For the text-containing cell, return its midpoint in (X, Y) coordinate format. 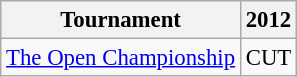
CUT (268, 58)
The Open Championship (121, 58)
Tournament (121, 20)
2012 (268, 20)
